From the cell containing the given text, extract its center point as (x, y) coordinate. 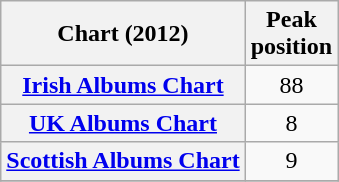
UK Albums Chart (123, 123)
Scottish Albums Chart (123, 161)
9 (291, 161)
Irish Albums Chart (123, 85)
88 (291, 85)
Chart (2012) (123, 34)
Peakposition (291, 34)
8 (291, 123)
